Detect which cell encompasses the target text, then output its (X, Y) center coordinate. 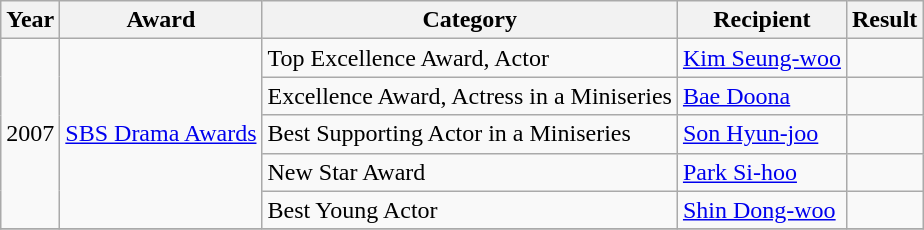
Bae Doona (762, 96)
Year (30, 20)
SBS Drama Awards (161, 134)
Category (470, 20)
Son Hyun-joo (762, 134)
Shin Dong-woo (762, 210)
New Star Award (470, 172)
Excellence Award, Actress in a Miniseries (470, 96)
2007 (30, 134)
Best Supporting Actor in a Miniseries (470, 134)
Award (161, 20)
Recipient (762, 20)
Kim Seung-woo (762, 58)
Top Excellence Award, Actor (470, 58)
Park Si-hoo (762, 172)
Best Young Actor (470, 210)
Result (884, 20)
